Extract the [X, Y] coordinate from the center of the cell holding the provided text.  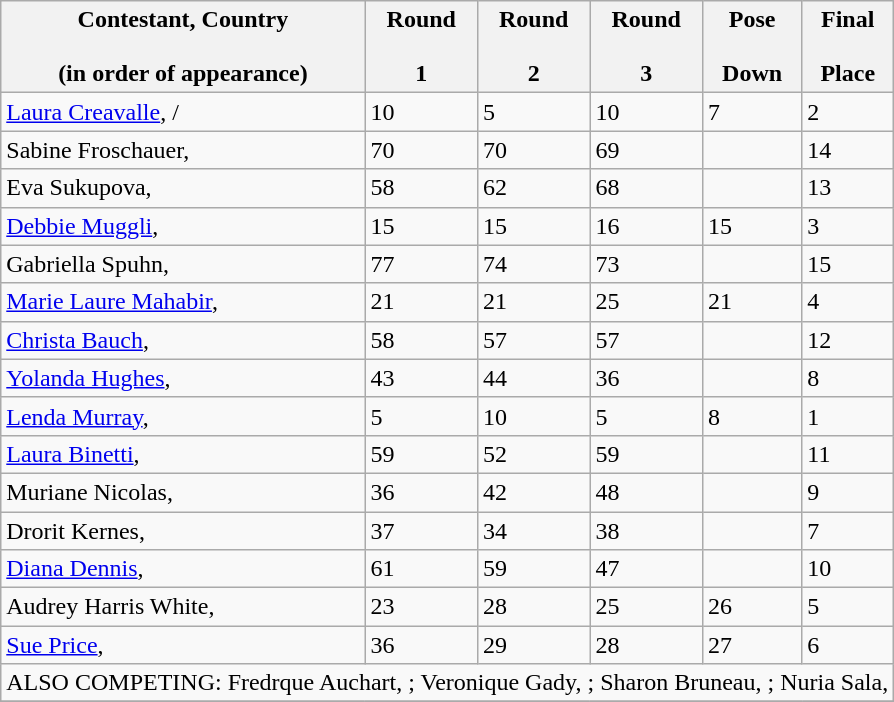
Sue Price, [183, 645]
43 [421, 378]
Eva Sukupova, [183, 188]
23 [421, 607]
47 [646, 569]
Drorit Kernes, [183, 531]
Laura Creavalle, / [183, 112]
1 [848, 416]
6 [848, 645]
FinalPlace [848, 47]
Gabriella Spuhn, [183, 264]
Sabine Froschauer, [183, 150]
16 [646, 226]
26 [752, 607]
4 [848, 302]
13 [848, 188]
61 [421, 569]
Round2 [533, 47]
69 [646, 150]
44 [533, 378]
Marie Laure Mahabir, [183, 302]
14 [848, 150]
Christa Bauch, [183, 340]
PoseDown [752, 47]
2 [848, 112]
Audrey Harris White, [183, 607]
Yolanda Hughes, [183, 378]
Diana Dennis, [183, 569]
Lenda Murray, [183, 416]
9 [848, 492]
29 [533, 645]
68 [646, 188]
48 [646, 492]
37 [421, 531]
73 [646, 264]
Debbie Muggli, [183, 226]
42 [533, 492]
Laura Binetti, [183, 454]
38 [646, 531]
Muriane Nicolas, [183, 492]
11 [848, 454]
ALSO COMPETING: Fredrque Auchart, ; Veronique Gady, ; Sharon Bruneau, ; Nuria Sala, [448, 683]
62 [533, 188]
74 [533, 264]
52 [533, 454]
Round1 [421, 47]
12 [848, 340]
77 [421, 264]
Round3 [646, 47]
34 [533, 531]
Contestant, Country(in order of appearance) [183, 47]
27 [752, 645]
3 [848, 226]
